Search for the cell housing the specified text and yield its [X, Y] center coordinate. 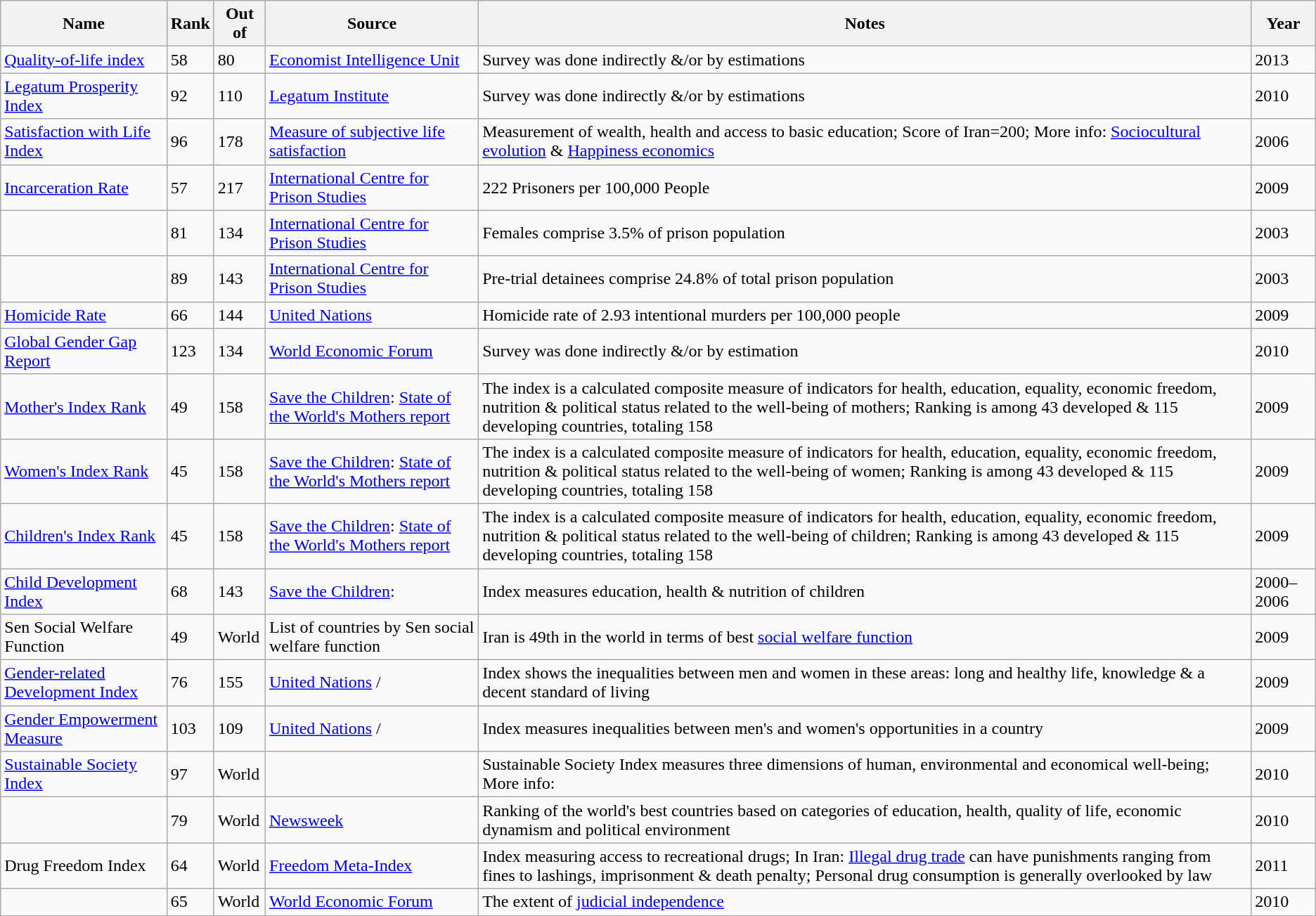
Child Development Index [84, 591]
Legatum Institute [373, 96]
Sustainable Society Index measures three dimensions of human, environmental and economical well-being; More info: [865, 775]
80 [239, 60]
Index measures inequalities between men's and women's opportunities in a country [865, 728]
89 [190, 278]
Women's Index Rank [84, 471]
Legatum Prosperity Index [84, 96]
Measure of subjective life satisfaction [373, 142]
List of countries by Sen social welfare function [373, 637]
58 [190, 60]
68 [190, 591]
79 [190, 820]
Economist Intelligence Unit [373, 60]
65 [190, 902]
Save the Children: [373, 591]
2013 [1284, 60]
Gender Empowerment Measure [84, 728]
Iran is 49th in the world in terms of best social welfare function [865, 637]
Ranking of the world's best countries based on categories of education, health, quality of life, economic dynamism and political environment [865, 820]
64 [190, 866]
222 Prisoners per 100,000 People [865, 187]
2006 [1284, 142]
Homicide Rate [84, 315]
66 [190, 315]
Gender-related Development Index [84, 683]
109 [239, 728]
Females comprise 3.5% of prison population [865, 233]
Out of [239, 24]
123 [190, 351]
Pre-trial detainees comprise 24.8% of total prison population [865, 278]
Notes [865, 24]
Homicide rate of 2.93 intentional murders per 100,000 people [865, 315]
Children's Index Rank [84, 536]
81 [190, 233]
Source [373, 24]
110 [239, 96]
103 [190, 728]
144 [239, 315]
Rank [190, 24]
97 [190, 775]
92 [190, 96]
217 [239, 187]
Measurement of wealth, health and access to basic education; Score of Iran=200; More info: Sociocultural evolution & Happiness economics [865, 142]
Drug Freedom Index [84, 866]
Incarceration Rate [84, 187]
178 [239, 142]
57 [190, 187]
Mother's Index Rank [84, 406]
Sen Social Welfare Function [84, 637]
Global Gender Gap Report [84, 351]
Newsweek [373, 820]
Name [84, 24]
Index measures education, health & nutrition of children [865, 591]
76 [190, 683]
155 [239, 683]
Sustainable Society Index [84, 775]
Year [1284, 24]
Freedom Meta-Index [373, 866]
2000–2006 [1284, 591]
Survey was done indirectly &/or by estimation [865, 351]
Index shows the inequalities between men and women in these areas: long and healthy life, knowledge & a decent standard of living [865, 683]
96 [190, 142]
Quality-of-life index [84, 60]
United Nations [373, 315]
The extent of judicial independence [865, 902]
2011 [1284, 866]
Satisfaction with Life Index [84, 142]
